Return [x, y] of the center of cell containing provided text 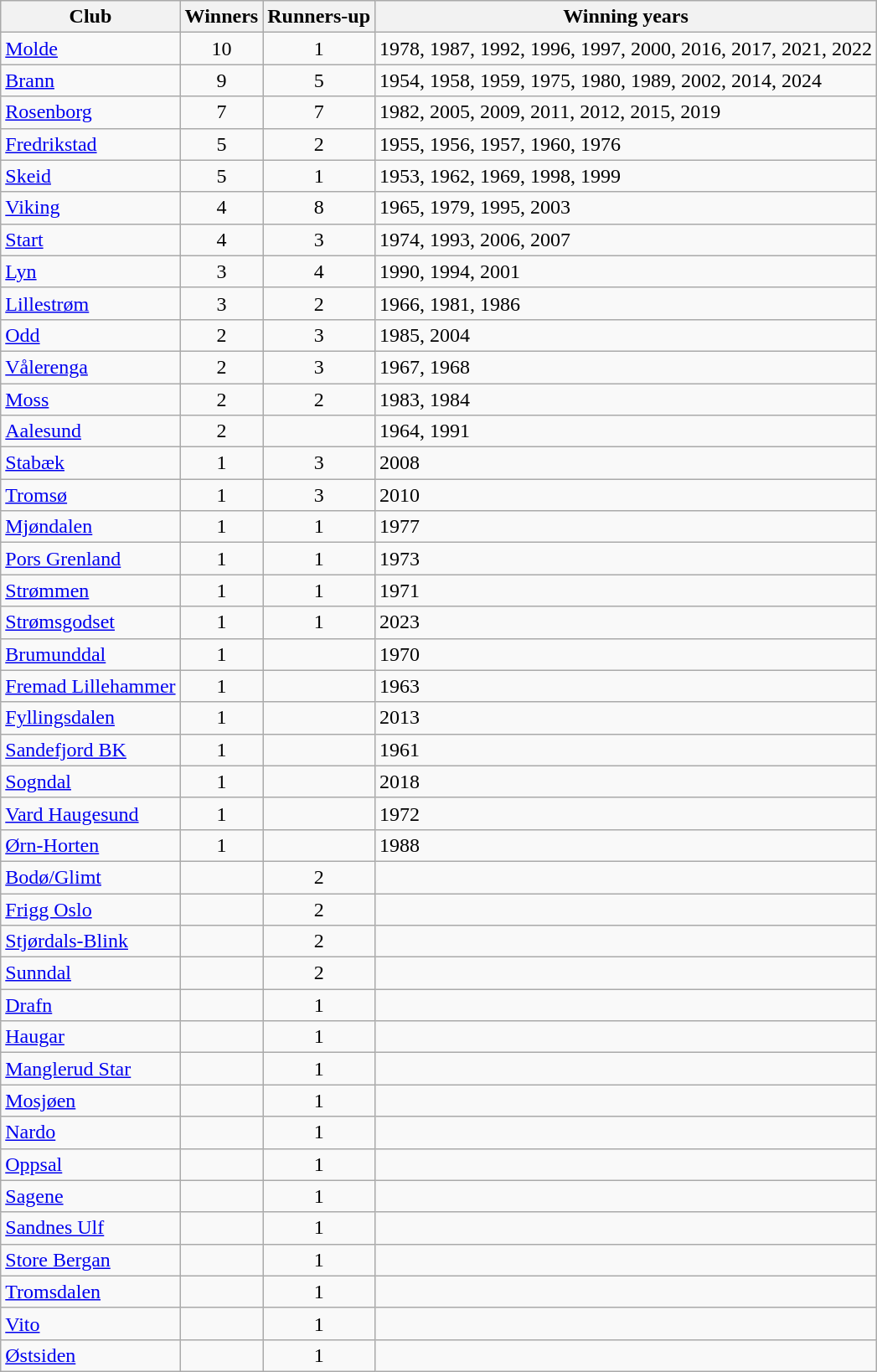
Strømmen [90, 591]
Bodø/Glimt [90, 877]
Ørn-Horten [90, 845]
Club [90, 17]
1972 [627, 813]
Aalesund [90, 431]
1961 [627, 750]
9 [221, 80]
8 [319, 208]
1955, 1956, 1957, 1960, 1976 [627, 144]
1988 [627, 845]
Østsiden [90, 1355]
2018 [627, 781]
Skeid [90, 176]
Manglerud Star [90, 1069]
1985, 2004 [627, 335]
1973 [627, 559]
2013 [627, 718]
Molde [90, 49]
1982, 2005, 2009, 2011, 2012, 2015, 2019 [627, 112]
1953, 1962, 1969, 1998, 1999 [627, 176]
Winning years [627, 17]
Rosenborg [90, 112]
Viking [90, 208]
Odd [90, 335]
Tromsdalen [90, 1292]
1983, 1984 [627, 400]
1971 [627, 591]
Stabæk [90, 463]
Frigg Oslo [90, 909]
Vard Haugesund [90, 813]
Stjørdals-Blink [90, 941]
Brumunddal [90, 654]
2010 [627, 495]
2008 [627, 463]
Mjøndalen [90, 527]
Brann [90, 80]
2023 [627, 622]
Mosjøen [90, 1101]
Oppsal [90, 1164]
Lyn [90, 271]
Sandnes Ulf [90, 1228]
1967, 1968 [627, 367]
1964, 1991 [627, 431]
Store Bergan [90, 1260]
Winners [221, 17]
Haugar [90, 1037]
Sogndal [90, 781]
Fremad Lillehammer [90, 686]
Sagene [90, 1196]
Start [90, 240]
Vålerenga [90, 367]
1954, 1958, 1959, 1975, 1980, 1989, 2002, 2014, 2024 [627, 80]
1974, 1993, 2006, 2007 [627, 240]
Fredrikstad [90, 144]
10 [221, 49]
1970 [627, 654]
Nardo [90, 1132]
Sandefjord BK [90, 750]
1963 [627, 686]
Fyllingsdalen [90, 718]
Strømsgodset [90, 622]
1977 [627, 527]
1990, 1994, 2001 [627, 271]
Drafn [90, 1005]
1965, 1979, 1995, 2003 [627, 208]
Tromsø [90, 495]
Lillestrøm [90, 303]
Vito [90, 1323]
Sunndal [90, 973]
Pors Grenland [90, 559]
1966, 1981, 1986 [627, 303]
Moss [90, 400]
Runners-up [319, 17]
1978, 1987, 1992, 1996, 1997, 2000, 2016, 2017, 2021, 2022 [627, 49]
